Return [x, y] of the center of cell containing provided text 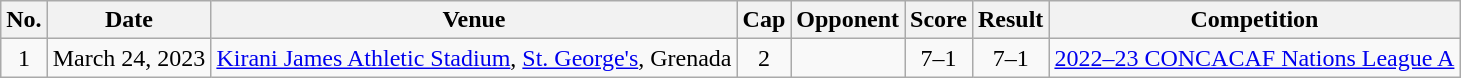
Date [129, 20]
No. [24, 20]
Venue [474, 20]
Opponent [848, 20]
Result [1010, 20]
Kirani James Athletic Stadium, St. George's, Grenada [474, 58]
2022–23 CONCACAF Nations League A [1254, 58]
1 [24, 58]
Score [939, 20]
Competition [1254, 20]
2 [764, 58]
March 24, 2023 [129, 58]
Cap [764, 20]
